Extract the [X, Y] coordinate from the center of the cell holding the provided text.  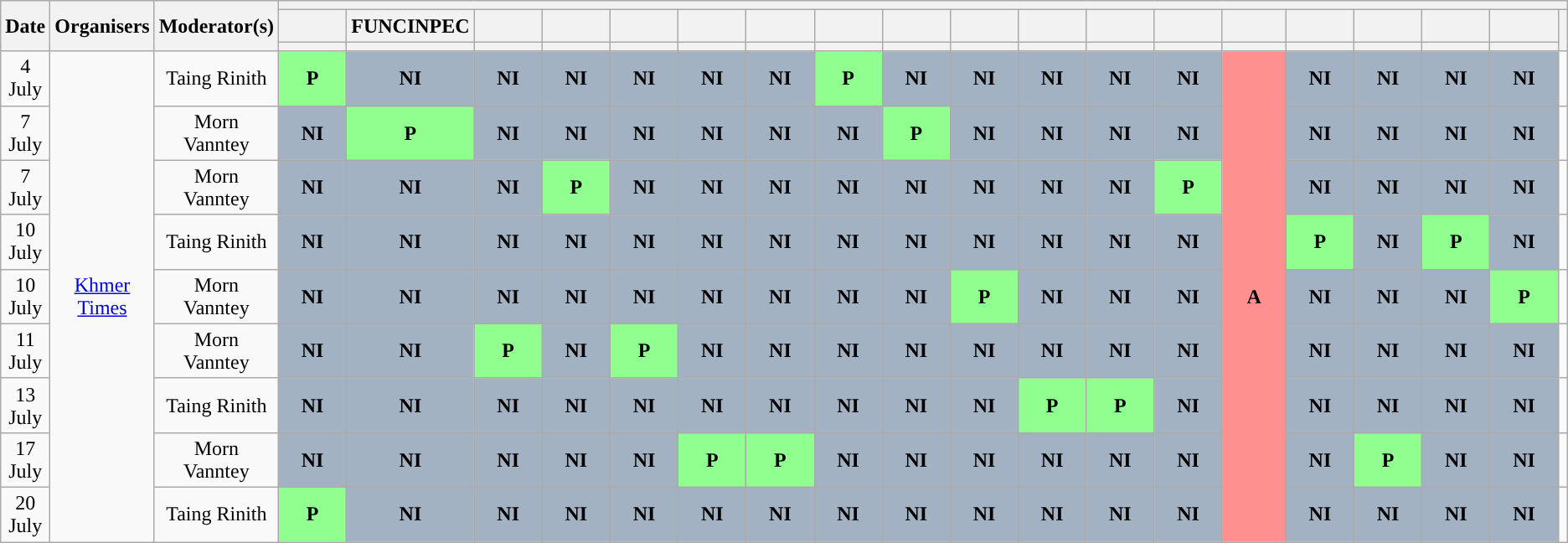
11 July [25, 350]
FUNCINPEC [410, 26]
Date [25, 26]
Organisers [102, 26]
13 July [25, 406]
17 July [25, 459]
Moderator(s) [216, 26]
20 July [25, 515]
Khmer Times [102, 297]
A [1254, 297]
4 July [25, 79]
